For the text-containing cell, return its midpoint in (x, y) coordinate format. 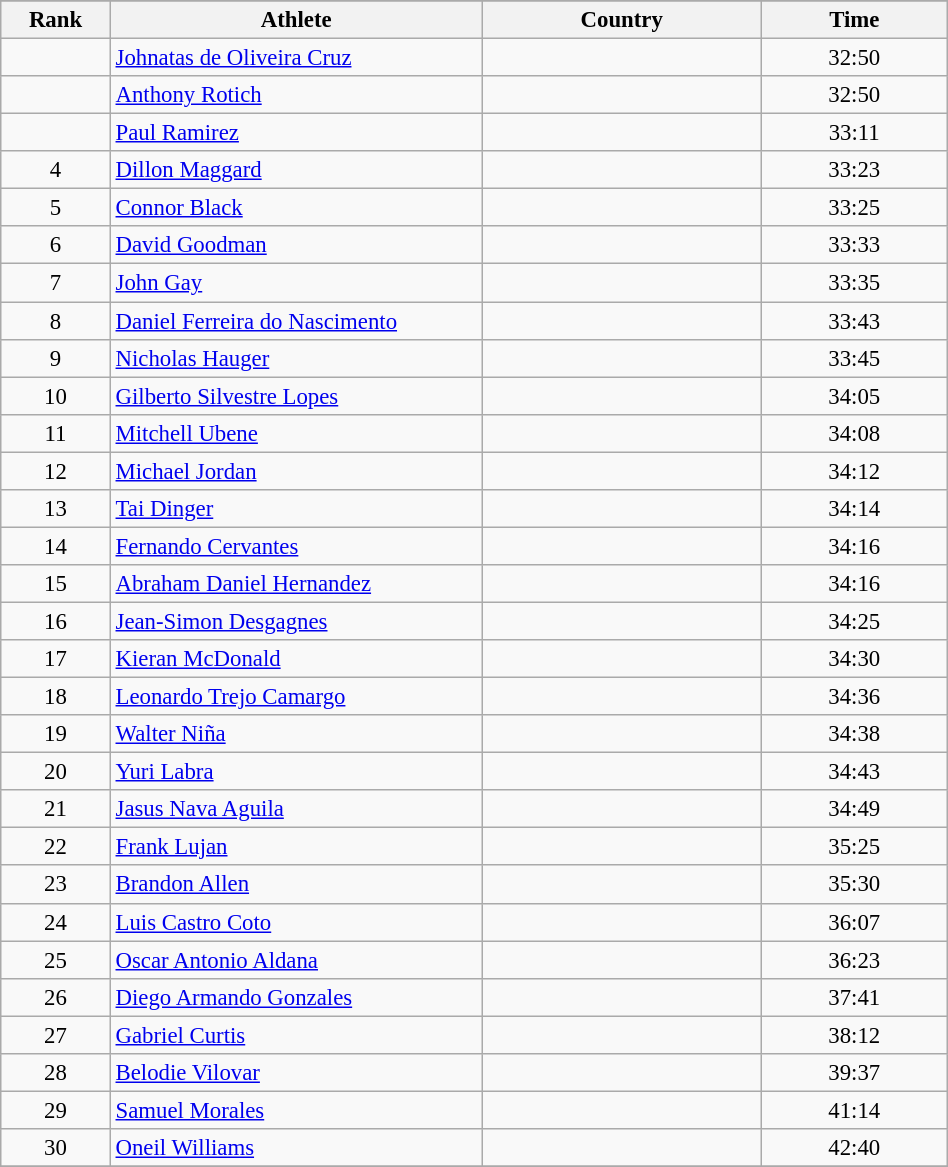
Anthony Rotich (296, 95)
20 (56, 772)
15 (56, 584)
Rank (56, 20)
21 (56, 809)
Walter Niña (296, 734)
4 (56, 170)
Leonardo Trejo Camargo (296, 697)
18 (56, 697)
Jean-Simon Desgagnes (296, 621)
35:25 (854, 847)
34:43 (854, 772)
13 (56, 509)
10 (56, 396)
39:37 (854, 1073)
34:49 (854, 809)
33:43 (854, 321)
33:35 (854, 283)
19 (56, 734)
Kieran McDonald (296, 659)
5 (56, 208)
Diego Armando Gonzales (296, 997)
Frank Lujan (296, 847)
17 (56, 659)
22 (56, 847)
33:45 (854, 358)
Michael Jordan (296, 471)
Yuri Labra (296, 772)
36:23 (854, 960)
Samuel Morales (296, 1110)
27 (56, 1035)
34:08 (854, 433)
David Goodman (296, 245)
Oscar Antonio Aldana (296, 960)
Jasus Nava Aguila (296, 809)
Dillon Maggard (296, 170)
Daniel Ferreira do Nascimento (296, 321)
34:25 (854, 621)
34:38 (854, 734)
42:40 (854, 1148)
Gabriel Curtis (296, 1035)
Time (854, 20)
Connor Black (296, 208)
6 (56, 245)
Athlete (296, 20)
36:07 (854, 922)
16 (56, 621)
35:30 (854, 885)
Luis Castro Coto (296, 922)
Johnatas de Oliveira Cruz (296, 58)
34:30 (854, 659)
Belodie Vilovar (296, 1073)
34:05 (854, 396)
26 (56, 997)
28 (56, 1073)
11 (56, 433)
41:14 (854, 1110)
Fernando Cervantes (296, 546)
33:25 (854, 208)
33:11 (854, 133)
30 (56, 1148)
Nicholas Hauger (296, 358)
8 (56, 321)
Brandon Allen (296, 885)
12 (56, 471)
7 (56, 283)
29 (56, 1110)
33:23 (854, 170)
25 (56, 960)
34:14 (854, 509)
38:12 (854, 1035)
33:33 (854, 245)
14 (56, 546)
Tai Dinger (296, 509)
9 (56, 358)
Oneil Williams (296, 1148)
24 (56, 922)
34:12 (854, 471)
Abraham Daniel Hernandez (296, 584)
Gilberto Silvestre Lopes (296, 396)
John Gay (296, 283)
Paul Ramirez (296, 133)
37:41 (854, 997)
23 (56, 885)
Mitchell Ubene (296, 433)
Country (622, 20)
34:36 (854, 697)
